Find where the given text appears and provide that cell's center as [x, y] coordinate. 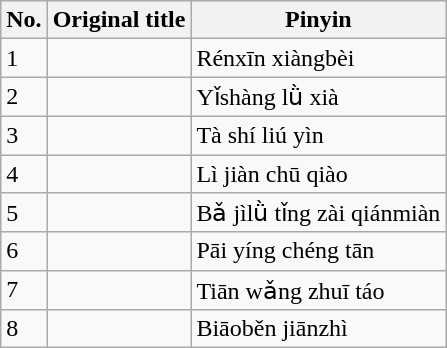
Original title [119, 20]
7 [24, 290]
8 [24, 329]
6 [24, 251]
Lì jiàn chū qiào [318, 173]
Yǐshàng lǜ xià [318, 97]
3 [24, 135]
Tiān wǎng zhuī táo [318, 290]
Rénxīn xiàngbèi [318, 58]
Tà shí liú yìn [318, 135]
Pinyin [318, 20]
1 [24, 58]
2 [24, 97]
5 [24, 213]
Bǎ jìlǜ tǐng zài qiánmiàn [318, 213]
4 [24, 173]
No. [24, 20]
Biāoběn jiānzhì [318, 329]
Pāi yíng chéng tān [318, 251]
